Identify which cell holds the provided text, then report its [X, Y] central coordinate. 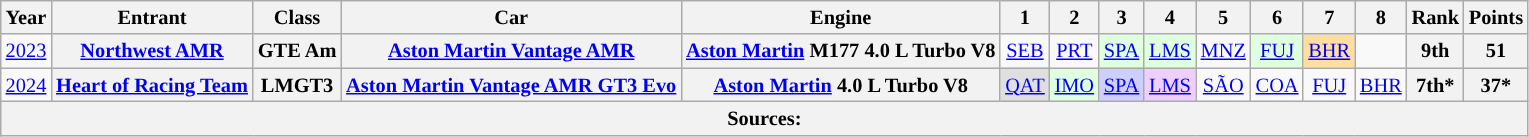
Aston Martin Vantage AMR [511, 51]
Aston Martin Vantage AMR GT3 Evo [511, 85]
4 [1170, 17]
2024 [26, 85]
Sources: [764, 118]
Heart of Racing Team [152, 85]
7th* [1436, 85]
Aston Martin 4.0 L Turbo V8 [840, 85]
IMO [1074, 85]
Points [1496, 17]
51 [1496, 51]
SÃO [1224, 85]
PRT [1074, 51]
5 [1224, 17]
MNZ [1224, 51]
3 [1122, 17]
Northwest AMR [152, 51]
37* [1496, 85]
Entrant [152, 17]
Year [26, 17]
6 [1278, 17]
Aston Martin M177 4.0 L Turbo V8 [840, 51]
2023 [26, 51]
SEB [1024, 51]
1 [1024, 17]
Engine [840, 17]
Rank [1436, 17]
QAT [1024, 85]
LMGT3 [297, 85]
COA [1278, 85]
2 [1074, 17]
Car [511, 17]
Class [297, 17]
7 [1329, 17]
GTE Am [297, 51]
8 [1381, 17]
9th [1436, 51]
